For the text-containing cell, return its midpoint in [X, Y] coordinate format. 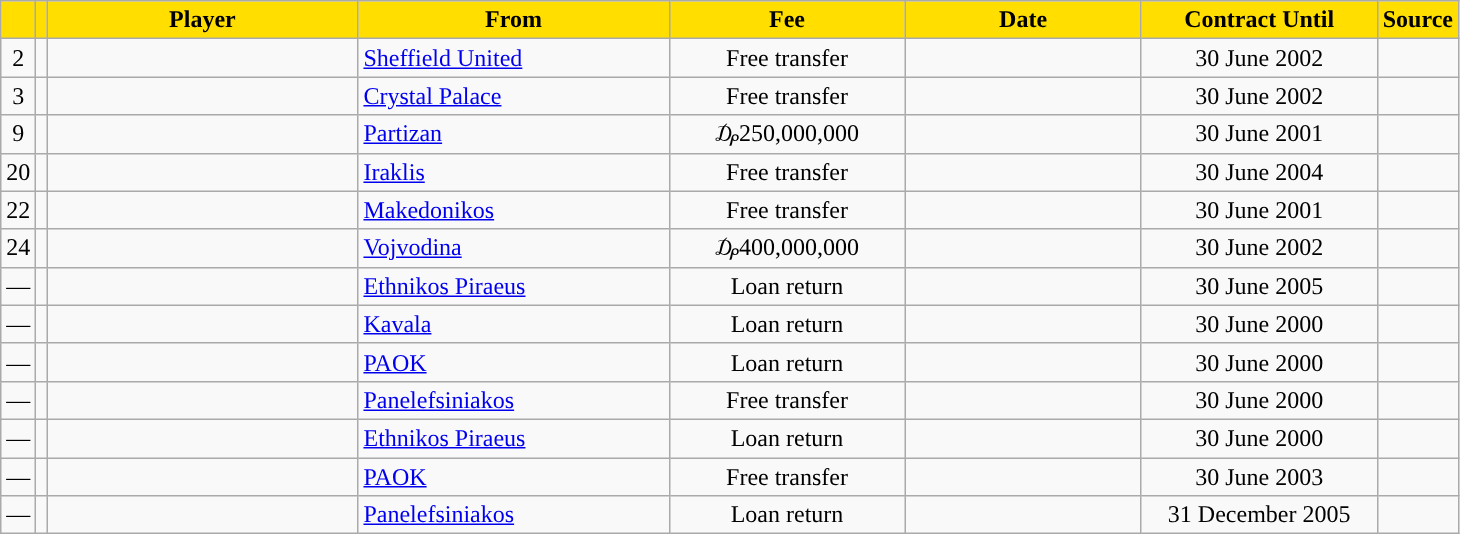
20 [18, 172]
Sheffield United [514, 58]
30 June 2005 [1259, 286]
22 [18, 210]
From [514, 20]
Date [1023, 20]
3 [18, 96]
31 December 2005 [1259, 515]
Iraklis [514, 172]
Player [202, 20]
Partizan [514, 134]
Fee [787, 20]
₯250,000,000 [787, 134]
Vojvodina [514, 248]
Source [1418, 20]
Contract Until [1259, 20]
Kavala [514, 324]
2 [18, 58]
Crystal Palace [514, 96]
30 June 2003 [1259, 477]
9 [18, 134]
Makedonikos [514, 210]
₯400,000,000 [787, 248]
24 [18, 248]
30 June 2004 [1259, 172]
